For the text-containing cell, return its midpoint in (X, Y) coordinate format. 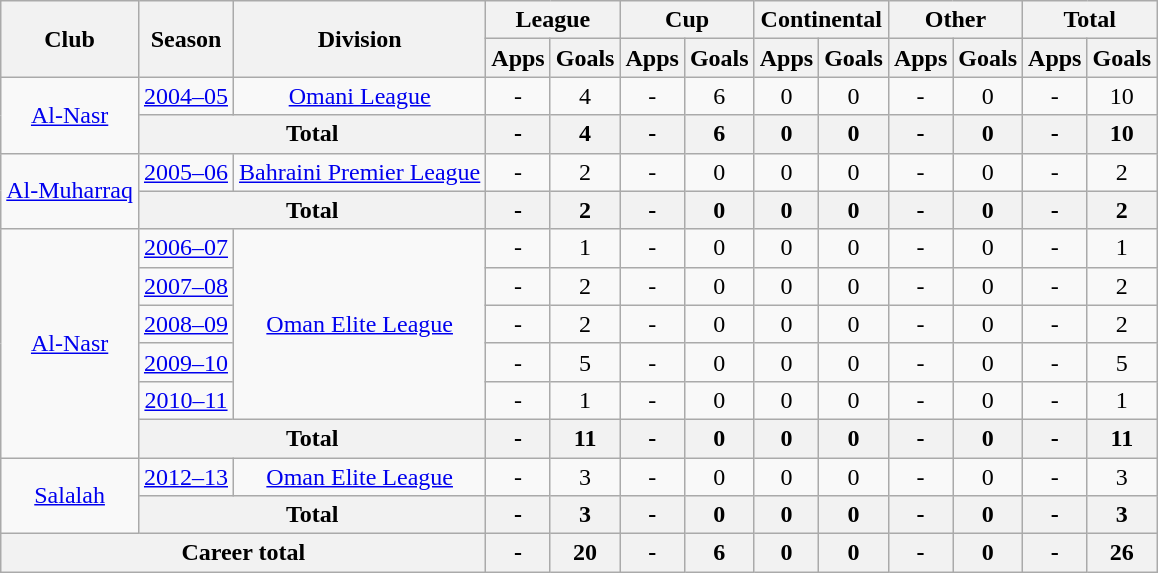
Club (70, 39)
2009–10 (186, 362)
Al-Muharraq (70, 191)
2010–11 (186, 400)
Season (186, 39)
20 (585, 553)
2012–13 (186, 477)
Omani League (360, 96)
Cup (687, 20)
Salalah (70, 496)
Career total (244, 553)
2007–08 (186, 286)
2005–06 (186, 172)
26 (1122, 553)
2008–09 (186, 324)
2006–07 (186, 248)
Bahraini Premier League (360, 172)
2004–05 (186, 96)
Division (360, 39)
League (553, 20)
Continental (821, 20)
Other (955, 20)
